Return the [X, Y] coordinate for the center point of the cell that contains the specified text.  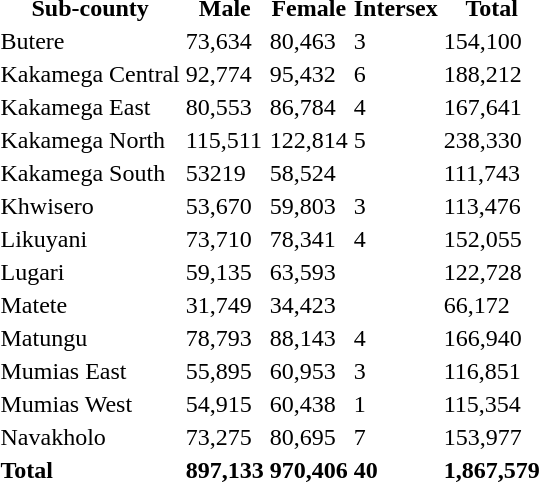
86,784 [308, 107]
80,695 [308, 437]
88,143 [308, 338]
73,634 [224, 41]
7 [396, 437]
122,814 [308, 140]
53,670 [224, 206]
78,341 [308, 239]
34,423 [308, 305]
53219 [224, 173]
63,593 [308, 272]
73,710 [224, 239]
92,774 [224, 74]
59,135 [224, 272]
115,511 [224, 140]
55,895 [224, 371]
54,915 [224, 404]
78,793 [224, 338]
5 [396, 140]
1 [396, 404]
58,524 [308, 173]
31,749 [224, 305]
73,275 [224, 437]
59,803 [308, 206]
6 [396, 74]
80,463 [308, 41]
95,432 [308, 74]
60,953 [308, 371]
60,438 [308, 404]
80,553 [224, 107]
